Detect which cell encompasses the target text, then output its [X, Y] center coordinate. 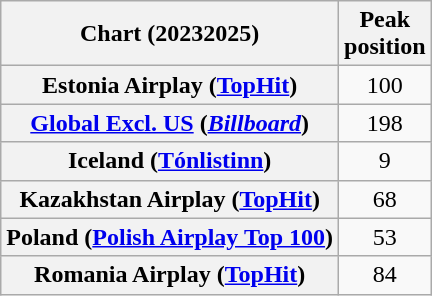
9 [385, 161]
53 [385, 237]
Peakposition [385, 34]
Chart (20232025) [170, 34]
Estonia Airplay (TopHit) [170, 85]
Iceland (Tónlistinn) [170, 161]
Global Excl. US (Billboard) [170, 123]
Romania Airplay (TopHit) [170, 275]
Kazakhstan Airplay (TopHit) [170, 199]
198 [385, 123]
100 [385, 85]
68 [385, 199]
84 [385, 275]
Poland (Polish Airplay Top 100) [170, 237]
